Determine the [x, y] coordinate at the center of the cell enclosing the given text.  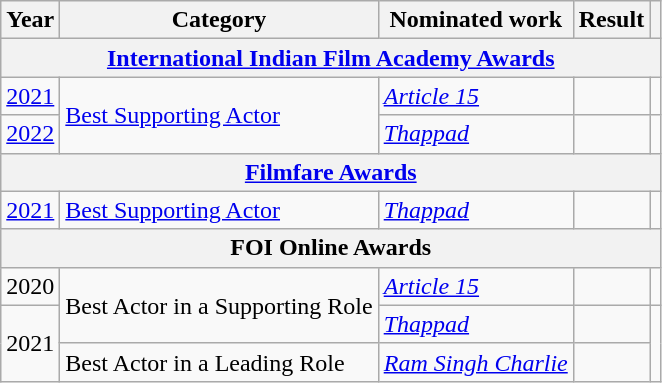
2022 [30, 134]
Nominated work [476, 20]
2020 [30, 286]
Ram Singh Charlie [476, 362]
FOI Online Awards [331, 248]
Best Actor in a Leading Role [219, 362]
Filmfare Awards [331, 172]
Category [219, 20]
Result [611, 20]
International Indian Film Academy Awards [331, 58]
Year [30, 20]
Best Actor in a Supporting Role [219, 305]
